From the cell containing the given text, extract its center point as (x, y) coordinate. 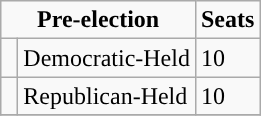
Democratic-Held (107, 58)
Republican-Held (107, 96)
Pre-election (98, 20)
Seats (227, 20)
